From the cell containing the given text, extract its center point as [X, Y] coordinate. 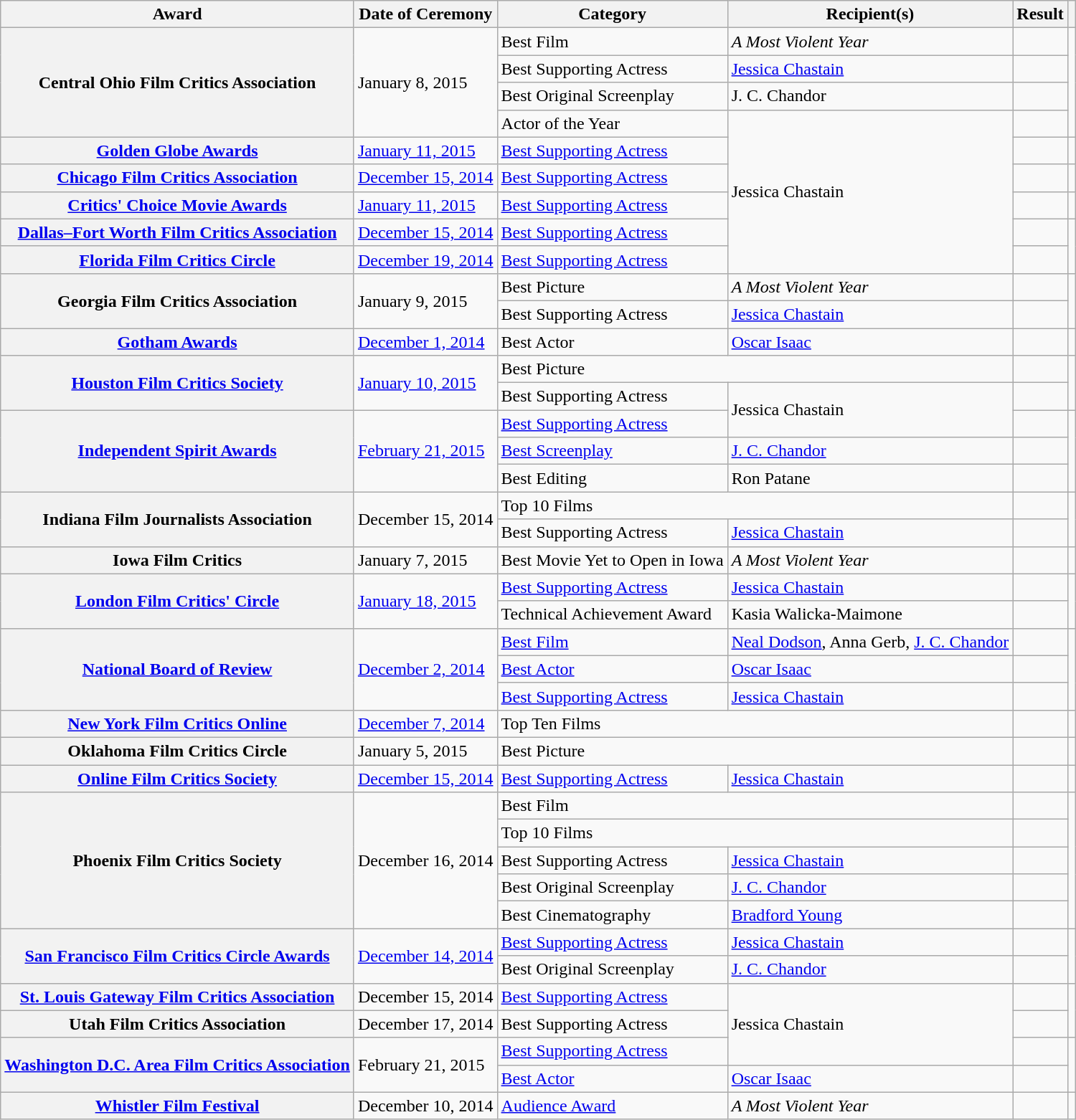
San Francisco Film Critics Circle Awards [178, 956]
Bradford Young [870, 915]
Independent Spirit Awards [178, 451]
January 8, 2015 [425, 82]
Date of Ceremony [425, 14]
December 2, 2014 [425, 669]
Category [613, 14]
December 16, 2014 [425, 860]
Golden Globe Awards [178, 151]
Critics' Choice Movie Awards [178, 205]
Audience Award [613, 1106]
Indiana Film Journalists Association [178, 519]
December 1, 2014 [425, 342]
Washington D.C. Area Film Critics Association [178, 1065]
Best Screenplay [613, 451]
New York Film Critics Online [178, 723]
Award [178, 14]
Online Film Critics Society [178, 778]
Utah Film Critics Association [178, 1024]
December 7, 2014 [425, 723]
St. Louis Gateway Film Critics Association [178, 997]
Recipient(s) [870, 14]
January 10, 2015 [425, 383]
Gotham Awards [178, 342]
Ron Patane [870, 478]
January 7, 2015 [425, 560]
Oklahoma Film Critics Circle [178, 751]
Neal Dodson, Anna Gerb, J. C. Chandor [870, 642]
January 5, 2015 [425, 751]
Houston Film Critics Society [178, 383]
Georgia Film Critics Association [178, 300]
Best Editing [613, 478]
Whistler Film Festival [178, 1106]
London Film Critics' Circle [178, 601]
December 14, 2014 [425, 956]
Florida Film Critics Circle [178, 260]
December 19, 2014 [425, 260]
Iowa Film Critics [178, 560]
Technical Achievement Award [613, 614]
Chicago Film Critics Association [178, 178]
December 17, 2014 [425, 1024]
National Board of Review [178, 669]
Best Cinematography [613, 915]
Phoenix Film Critics Society [178, 860]
January 9, 2015 [425, 300]
Actor of the Year [613, 123]
January 18, 2015 [425, 601]
Central Ohio Film Critics Association [178, 82]
Dallas–Fort Worth Film Critics Association [178, 232]
Best Movie Yet to Open in Iowa [613, 560]
Kasia Walicka-Maimone [870, 614]
Result [1040, 14]
Top Ten Films [755, 723]
December 10, 2014 [425, 1106]
